Extract the (x, y) coordinate from the center of the cell holding the provided text.  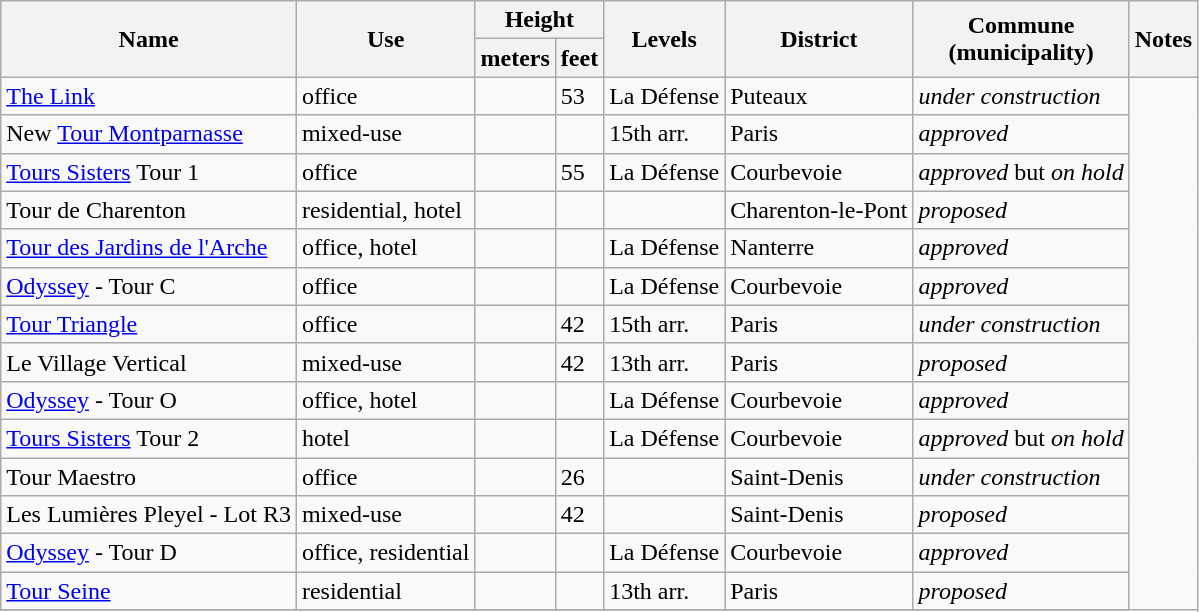
Odyssey - Tour D (149, 553)
residential (386, 591)
Tour Seine (149, 591)
Tour Triangle (149, 324)
feet (579, 58)
55 (579, 172)
Charenton-le-Pont (819, 210)
Le Village Vertical (149, 362)
Puteaux (819, 96)
The Link (149, 96)
Commune(municipality) (1021, 39)
Tours Sisters Tour 1 (149, 172)
Odyssey - Tour C (149, 286)
Odyssey - Tour O (149, 400)
Tours Sisters Tour 2 (149, 438)
26 (579, 477)
Height (540, 20)
meters (515, 58)
District (819, 39)
Levels (664, 39)
Tour Maestro (149, 477)
hotel (386, 438)
residential, hotel (386, 210)
Notes (1163, 39)
Tour de Charenton (149, 210)
Les Lumières Pleyel - Lot R3 (149, 515)
Name (149, 39)
53 (579, 96)
New Tour Montparnasse (149, 134)
Use (386, 39)
office, residential (386, 553)
Tour des Jardins de l'Arche (149, 248)
Nanterre (819, 248)
